Detect which cell encompasses the target text, then output its [X, Y] center coordinate. 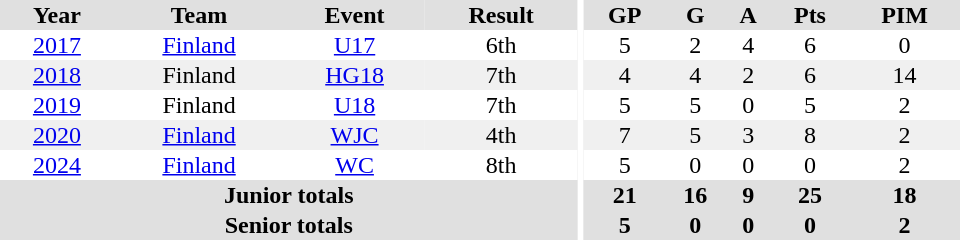
8 [810, 135]
21 [624, 195]
2019 [57, 105]
Junior totals [288, 195]
8th [502, 165]
25 [810, 195]
G [695, 15]
GP [624, 15]
6th [502, 45]
U18 [354, 105]
Year [57, 15]
WC [354, 165]
Team [199, 15]
3 [748, 135]
4th [502, 135]
Result [502, 15]
2017 [57, 45]
7 [624, 135]
PIM [904, 15]
16 [695, 195]
2020 [57, 135]
WJC [354, 135]
9 [748, 195]
U17 [354, 45]
2018 [57, 75]
Senior totals [288, 225]
Pts [810, 15]
14 [904, 75]
A [748, 15]
18 [904, 195]
2024 [57, 165]
Event [354, 15]
HG18 [354, 75]
